Detect which cell encompasses the target text, then output its [x, y] center coordinate. 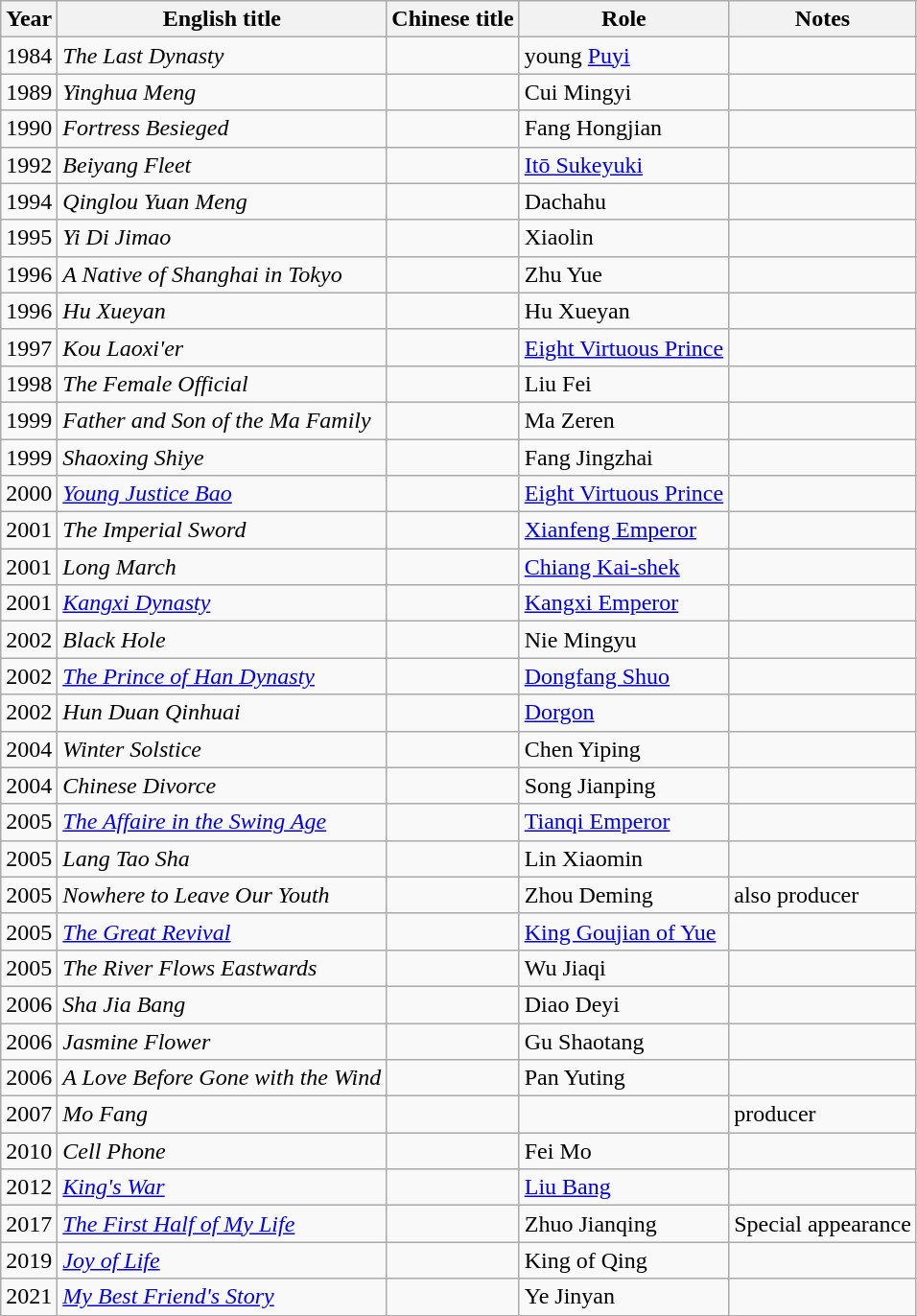
Diao Deyi [623, 1004]
Kou Laoxi'er [223, 347]
1994 [29, 201]
The Prince of Han Dynasty [223, 676]
Mo Fang [223, 1115]
Fang Hongjian [623, 129]
Liu Bang [623, 1187]
Lin Xiaomin [623, 858]
Xianfeng Emperor [623, 530]
Ma Zeren [623, 420]
English title [223, 19]
The Female Official [223, 384]
King's War [223, 1187]
The River Flows Eastwards [223, 968]
Xiaolin [623, 238]
The Great Revival [223, 931]
Qinglou Yuan Meng [223, 201]
1998 [29, 384]
Zhuo Jianqing [623, 1224]
Shaoxing Shiye [223, 458]
Special appearance [823, 1224]
The Imperial Sword [223, 530]
Sha Jia Bang [223, 1004]
Nowhere to Leave Our Youth [223, 895]
King of Qing [623, 1260]
The Affaire in the Swing Age [223, 822]
Fortress Besieged [223, 129]
Beiyang Fleet [223, 165]
Wu Jiaqi [623, 968]
1992 [29, 165]
2021 [29, 1297]
Dorgon [623, 713]
Joy of Life [223, 1260]
Song Jianping [623, 786]
Pan Yuting [623, 1078]
Gu Shaotang [623, 1041]
Lang Tao Sha [223, 858]
2017 [29, 1224]
King Goujian of Yue [623, 931]
producer [823, 1115]
Fang Jingzhai [623, 458]
2012 [29, 1187]
2010 [29, 1151]
2000 [29, 494]
Cui Mingyi [623, 92]
1995 [29, 238]
A Native of Shanghai in Tokyo [223, 274]
Chinese title [453, 19]
Kangxi Emperor [623, 603]
A Love Before Gone with the Wind [223, 1078]
Chinese Divorce [223, 786]
Role [623, 19]
Father and Son of the Ma Family [223, 420]
Nie Mingyu [623, 640]
2019 [29, 1260]
Black Hole [223, 640]
Winter Solstice [223, 749]
Chen Yiping [623, 749]
1989 [29, 92]
Kangxi Dynasty [223, 603]
Itō Sukeyuki [623, 165]
young Puyi [623, 56]
The Last Dynasty [223, 56]
Long March [223, 567]
Zhou Deming [623, 895]
Ye Jinyan [623, 1297]
My Best Friend's Story [223, 1297]
Yi Di Jimao [223, 238]
Cell Phone [223, 1151]
Fei Mo [623, 1151]
1990 [29, 129]
Liu Fei [623, 384]
also producer [823, 895]
Zhu Yue [623, 274]
1984 [29, 56]
Year [29, 19]
Hun Duan Qinhuai [223, 713]
2007 [29, 1115]
Young Justice Bao [223, 494]
The First Half of My Life [223, 1224]
Chiang Kai-shek [623, 567]
Yinghua Meng [223, 92]
Jasmine Flower [223, 1041]
Notes [823, 19]
Dongfang Shuo [623, 676]
Dachahu [623, 201]
Tianqi Emperor [623, 822]
1997 [29, 347]
